Find where the given text appears and provide that cell's center as [x, y] coordinate. 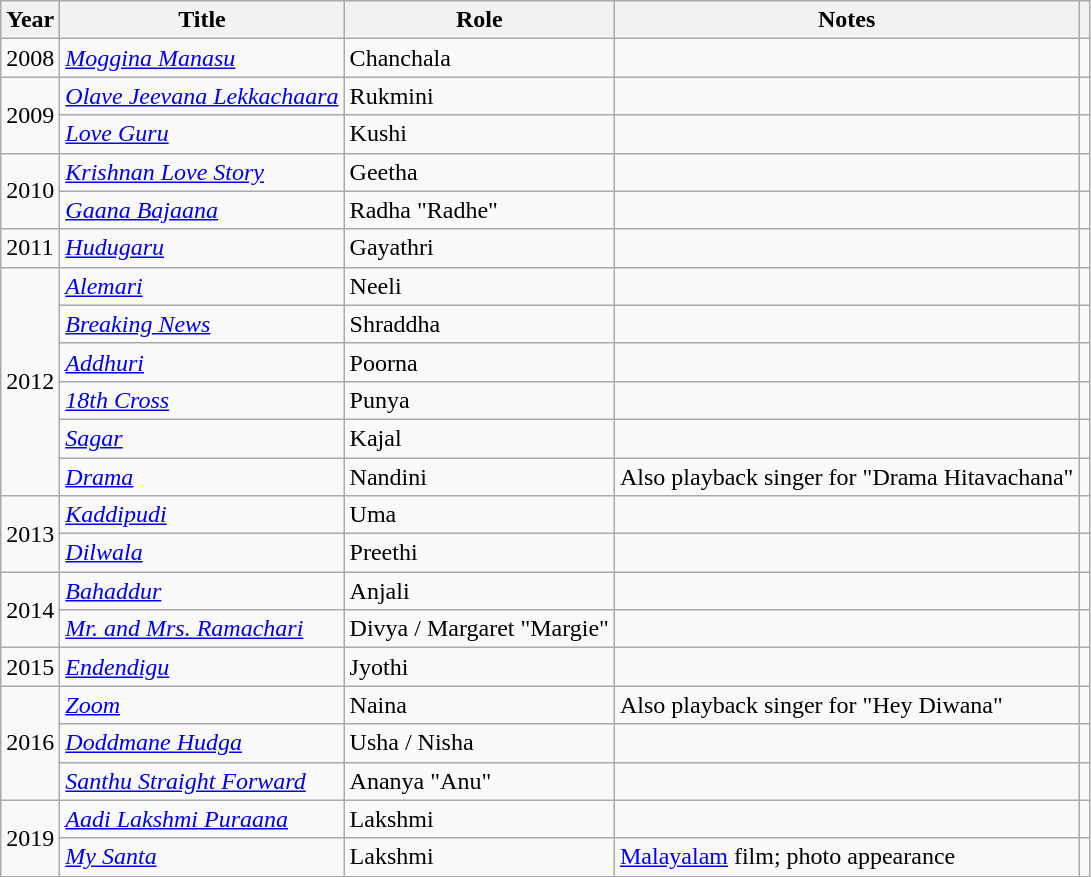
2013 [30, 534]
Olave Jeevana Lekkachaara [202, 96]
Kushi [479, 134]
Doddmane Hudga [202, 743]
Neeli [479, 286]
Role [479, 20]
Shraddha [479, 324]
Radha "Radhe" [479, 210]
Endendigu [202, 667]
Gaana Bajaana [202, 210]
Also playback singer for "Drama Hitavachana" [846, 477]
Zoom [202, 705]
2016 [30, 743]
Sagar [202, 438]
Bahaddur [202, 591]
Punya [479, 400]
Uma [479, 515]
Nandini [479, 477]
Dilwala [202, 553]
Also playback singer for "Hey Diwana" [846, 705]
Gayathri [479, 248]
Kajal [479, 438]
Poorna [479, 362]
2010 [30, 191]
Title [202, 20]
Naina [479, 705]
18th Cross [202, 400]
Anjali [479, 591]
Notes [846, 20]
Rukmini [479, 96]
Alemari [202, 286]
Jyothi [479, 667]
Malayalam film; photo appearance [846, 857]
Hudugaru [202, 248]
Ananya "Anu" [479, 781]
Drama [202, 477]
Chanchala [479, 58]
2008 [30, 58]
Krishnan Love Story [202, 172]
Moggina Manasu [202, 58]
My Santa [202, 857]
2011 [30, 248]
Aadi Lakshmi Puraana [202, 819]
Santhu Straight Forward [202, 781]
2019 [30, 838]
Geetha [479, 172]
Usha / Nisha [479, 743]
Kaddipudi [202, 515]
Love Guru [202, 134]
2014 [30, 610]
Divya / Margaret "Margie" [479, 629]
Breaking News [202, 324]
2015 [30, 667]
Mr. and Mrs. Ramachari [202, 629]
2012 [30, 381]
Addhuri [202, 362]
2009 [30, 115]
Preethi [479, 553]
Year [30, 20]
